Scan for the cell matching the given text and deliver its [x, y] coordinate at center. 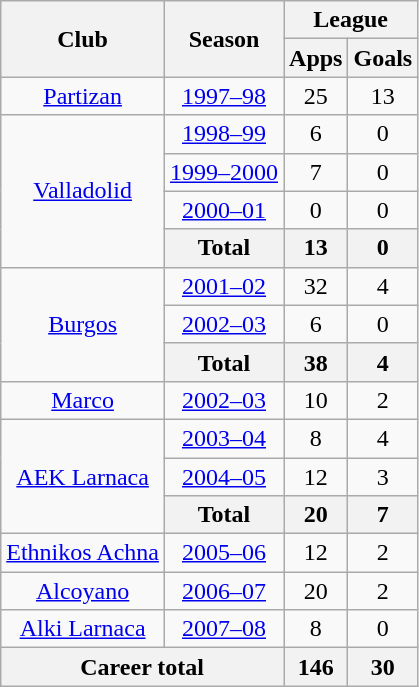
2007–08 [224, 629]
2006–07 [224, 591]
30 [383, 667]
AEK Larnaca [83, 476]
2004–05 [224, 477]
Burgos [83, 324]
Alki Larnaca [83, 629]
Goals [383, 58]
2005–06 [224, 553]
25 [316, 96]
Apps [316, 58]
1999–2000 [224, 172]
Valladolid [83, 191]
10 [316, 400]
Alcoyano [83, 591]
1997–98 [224, 96]
League [351, 20]
32 [316, 286]
Marco [83, 400]
2003–04 [224, 438]
146 [316, 667]
Partizan [83, 96]
3 [383, 477]
1998–99 [224, 134]
Club [83, 39]
Career total [142, 667]
38 [316, 362]
2001–02 [224, 286]
Ethnikos Achna [83, 553]
2000–01 [224, 210]
Season [224, 39]
